Determine the (X, Y) coordinate at the center of the cell enclosing the given text.  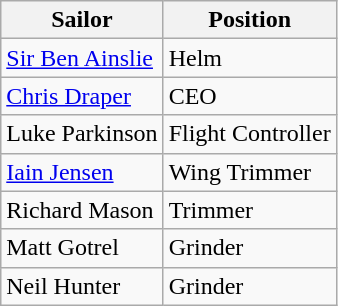
Neil Hunter (82, 286)
Wing Trimmer (250, 172)
Sailor (82, 20)
Matt Gotrel (82, 248)
Helm (250, 58)
Position (250, 20)
Chris Draper (82, 96)
Flight Controller (250, 134)
Richard Mason (82, 210)
CEO (250, 96)
Iain Jensen (82, 172)
Sir Ben Ainslie (82, 58)
Trimmer (250, 210)
Luke Parkinson (82, 134)
